Output the (X, Y) coordinate of the center of the cell containing the given text.  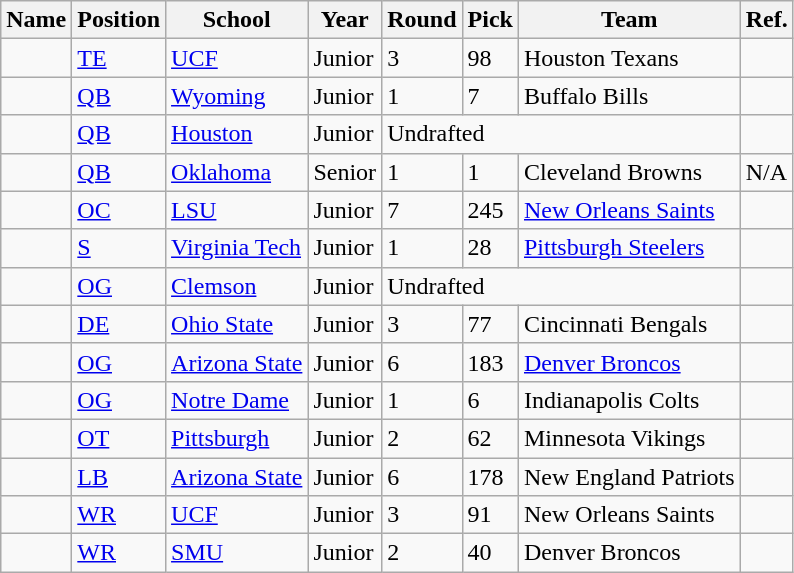
DE (119, 324)
Oklahoma (237, 172)
245 (490, 210)
Buffalo Bills (629, 96)
Indianapolis Colts (629, 400)
Virginia Tech (237, 248)
Wyoming (237, 96)
98 (490, 58)
40 (490, 553)
183 (490, 362)
Notre Dame (237, 400)
Round (422, 20)
Pick (490, 20)
School (237, 20)
Ref. (766, 20)
Houston Texans (629, 58)
S (119, 248)
SMU (237, 553)
Houston (237, 134)
Cincinnati Bengals (629, 324)
New England Patriots (629, 477)
Clemson (237, 286)
178 (490, 477)
Minnesota Vikings (629, 438)
91 (490, 515)
OT (119, 438)
77 (490, 324)
Pittsburgh (237, 438)
OC (119, 210)
Year (345, 20)
28 (490, 248)
Pittsburgh Steelers (629, 248)
Cleveland Browns (629, 172)
Position (119, 20)
Name (36, 20)
TE (119, 58)
Team (629, 20)
Ohio State (237, 324)
Senior (345, 172)
LSU (237, 210)
N/A (766, 172)
LB (119, 477)
62 (490, 438)
